Pinpoint the cell where the given text exists, returning its [X, Y] midpoint coordinate. 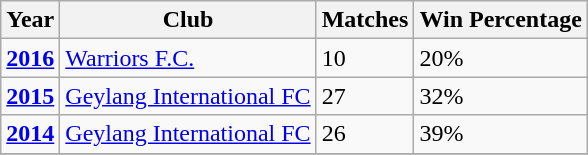
2014 [30, 134]
Matches [365, 20]
Club [188, 20]
32% [500, 96]
27 [365, 96]
2015 [30, 96]
Warriors F.C. [188, 58]
2016 [30, 58]
26 [365, 134]
39% [500, 134]
20% [500, 58]
Win Percentage [500, 20]
Year [30, 20]
10 [365, 58]
